Detect which cell encompasses the target text, then output its (X, Y) center coordinate. 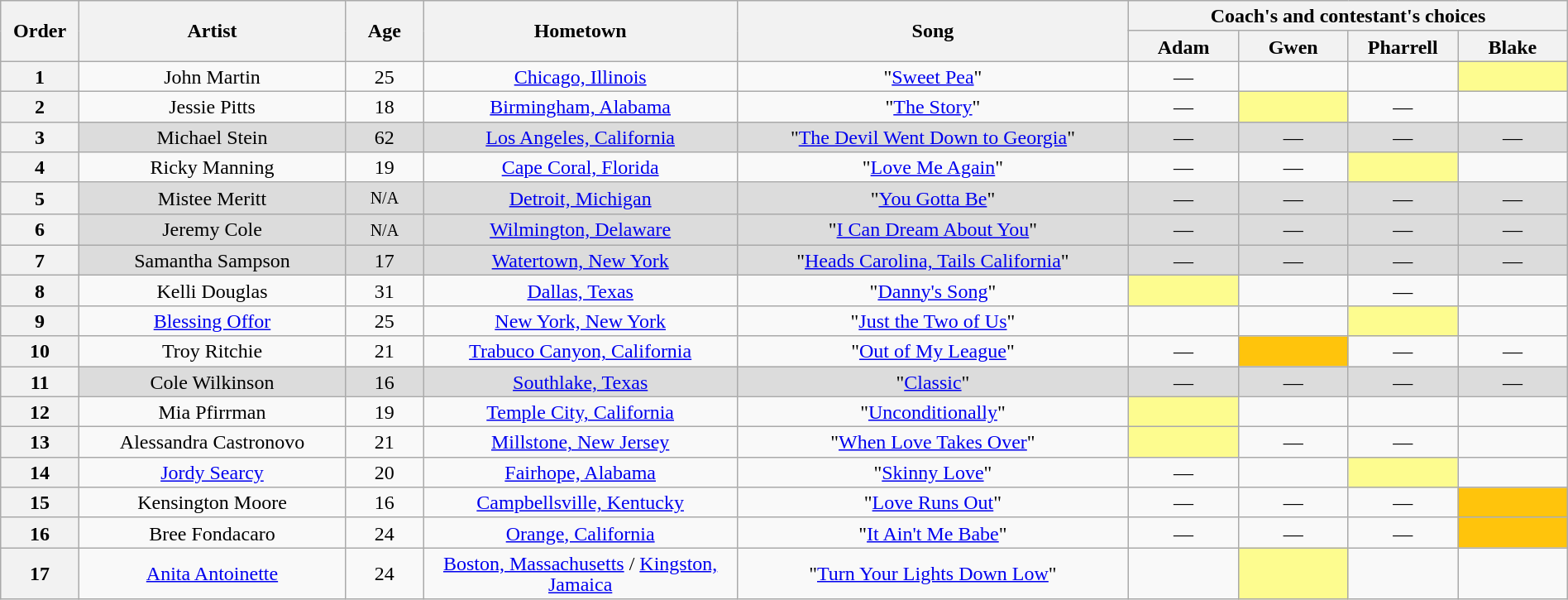
Fairhope, Alabama (581, 472)
Order (40, 31)
Wilmington, Delaware (581, 229)
"I Can Dream About You" (933, 229)
"The Devil Went Down to Georgia" (933, 137)
Song (933, 31)
2 (40, 106)
1 (40, 76)
Cole Wilkinson (212, 381)
Troy Ritchie (212, 351)
Bree Fondacaro (212, 533)
Los Angeles, California (581, 137)
Watertown, New York (581, 260)
Adam (1184, 46)
Jordy Searcy (212, 472)
31 (385, 291)
"Unconditionally" (933, 412)
Hometown (581, 31)
"Turn Your Lights Down Low" (933, 574)
"Skinny Love" (933, 472)
Kelli Douglas (212, 291)
Anita Antoinette (212, 574)
11 (40, 381)
Gwen (1293, 46)
Chicago, Illinois (581, 76)
8 (40, 291)
"Love Runs Out" (933, 503)
7 (40, 260)
Jeremy Cole (212, 229)
Millstone, New Jersey (581, 442)
"It Ain't Me Babe" (933, 533)
14 (40, 472)
"You Gotta Be" (933, 198)
Jessie Pitts (212, 106)
Age (385, 31)
Michael Stein (212, 137)
Blessing Offor (212, 321)
3 (40, 137)
John Martin (212, 76)
Mia Pfirrman (212, 412)
Campbellsville, Kentucky (581, 503)
5 (40, 198)
Cape Coral, Florida (581, 167)
15 (40, 503)
12 (40, 412)
"Out of My League" (933, 351)
Pharrell (1403, 46)
"Heads Carolina, Tails California" (933, 260)
Orange, California (581, 533)
Temple City, California (581, 412)
"Sweet Pea" (933, 76)
Kensington Moore (212, 503)
6 (40, 229)
Southlake, Texas (581, 381)
Dallas, Texas (581, 291)
Artist (212, 31)
62 (385, 137)
"Just the Two of Us" (933, 321)
20 (385, 472)
Coach's and contestant's choices (1348, 17)
Mistee Meritt (212, 198)
4 (40, 167)
"Danny's Song" (933, 291)
9 (40, 321)
"Classic" (933, 381)
New York, New York (581, 321)
Detroit, Michigan (581, 198)
"Love Me Again" (933, 167)
Trabuco Canyon, California (581, 351)
Birmingham, Alabama (581, 106)
10 (40, 351)
Samantha Sampson (212, 260)
Boston, Massachusetts / Kingston, Jamaica (581, 574)
"The Story" (933, 106)
Blake (1513, 46)
18 (385, 106)
"When Love Takes Over" (933, 442)
Alessandra Castronovo (212, 442)
Ricky Manning (212, 167)
13 (40, 442)
